Search for the cell housing the specified text and yield its (x, y) center coordinate. 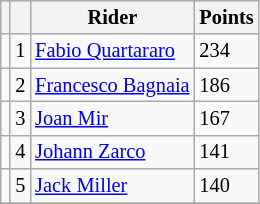
1 (20, 51)
Jack Miller (112, 186)
2 (20, 85)
Rider (112, 17)
141 (226, 152)
Fabio Quartararo (112, 51)
167 (226, 118)
Points (226, 17)
Francesco Bagnaia (112, 85)
3 (20, 118)
Joan Mir (112, 118)
234 (226, 51)
4 (20, 152)
186 (226, 85)
5 (20, 186)
Johann Zarco (112, 152)
140 (226, 186)
